Output the [X, Y] coordinate of the center of the cell containing the given text.  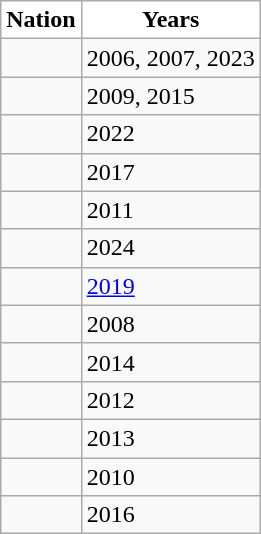
2011 [170, 210]
2014 [170, 362]
2008 [170, 324]
2022 [170, 134]
2016 [170, 515]
2019 [170, 286]
2017 [170, 172]
2012 [170, 400]
Nation [41, 20]
Years [170, 20]
2009, 2015 [170, 96]
2024 [170, 248]
2013 [170, 438]
2010 [170, 477]
2006, 2007, 2023 [170, 58]
